Return (X, Y) of the center of cell containing provided text 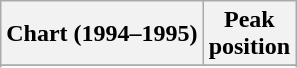
Peakposition (249, 34)
Chart (1994–1995) (102, 34)
